Capture the cell that displays the provided text and extract its (X, Y) central coordinate. 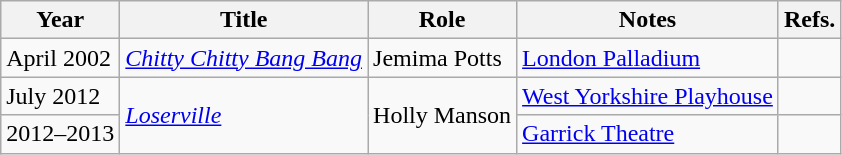
Notes (648, 20)
Refs. (809, 20)
Loserville (244, 115)
Title (244, 20)
West Yorkshire Playhouse (648, 96)
London Palladium (648, 58)
July 2012 (60, 96)
Role (442, 20)
Jemima Potts (442, 58)
Holly Manson (442, 115)
Chitty Chitty Bang Bang (244, 58)
2012–2013 (60, 134)
Year (60, 20)
April 2002 (60, 58)
Garrick Theatre (648, 134)
